Search for the cell housing the specified text and yield its (x, y) center coordinate. 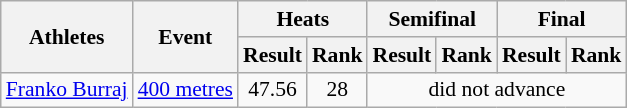
Heats (302, 19)
Final (562, 19)
Semifinal (432, 19)
47.56 (272, 90)
28 (338, 90)
Athletes (67, 36)
did not advance (496, 90)
Event (186, 36)
Franko Burraj (67, 90)
400 metres (186, 90)
